Identify which cell holds the provided text, then report its [x, y] central coordinate. 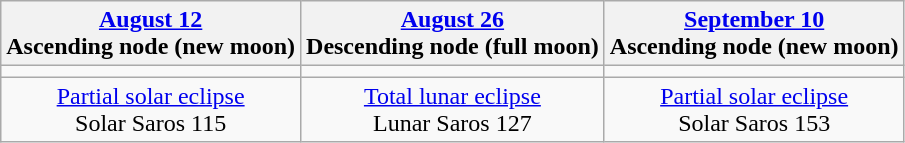
August 12Ascending node (new moon) [151, 34]
September 10Ascending node (new moon) [754, 34]
Partial solar eclipseSolar Saros 115 [151, 110]
Total lunar eclipseLunar Saros 127 [453, 110]
August 26Descending node (full moon) [453, 34]
Partial solar eclipseSolar Saros 153 [754, 110]
